Identify which cell holds the provided text, then report its (x, y) central coordinate. 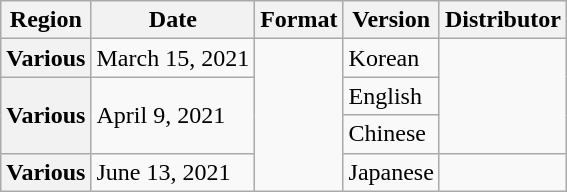
April 9, 2021 (173, 115)
Chinese (391, 134)
Date (173, 20)
English (391, 96)
Japanese (391, 172)
Version (391, 20)
Korean (391, 58)
Format (299, 20)
June 13, 2021 (173, 172)
Region (46, 20)
March 15, 2021 (173, 58)
Distributor (502, 20)
